For the text-containing cell, return its midpoint in [x, y] coordinate format. 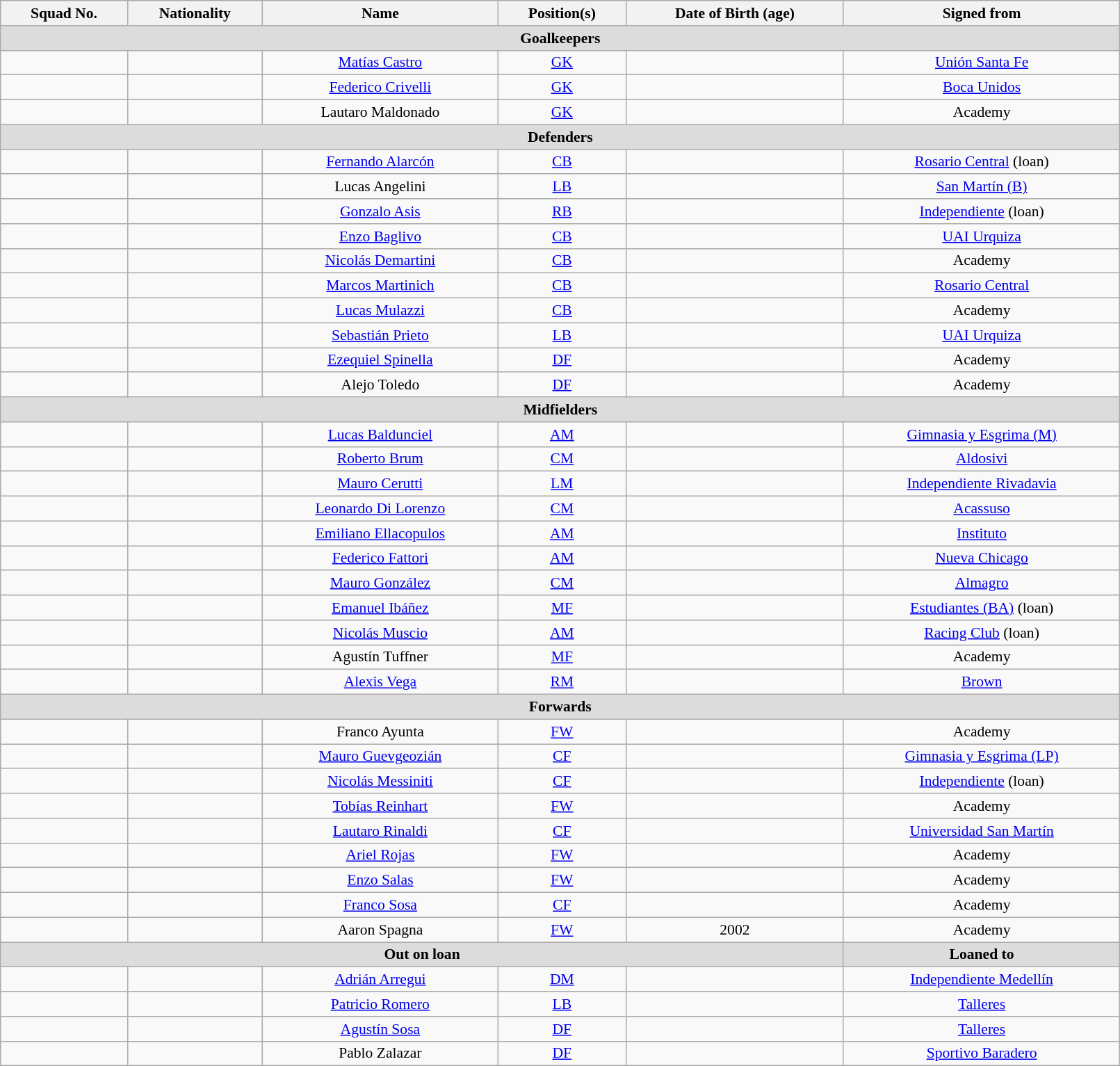
San Martín (B) [982, 187]
Rosario Central [982, 286]
Independiente Rivadavia [982, 484]
Nationality [195, 13]
Acassuso [982, 509]
Lucas Angelini [381, 187]
Independiente Medellín [982, 980]
Federico Fattori [381, 558]
Lautaro Rinaldi [381, 831]
Brown [982, 682]
Squad No. [64, 13]
Tobías Reinhart [381, 806]
Date of Birth (age) [734, 13]
Estudiantes (BA) (loan) [982, 608]
Emanuel Ibáñez [381, 608]
Gimnasia y Esgrima (M) [982, 435]
Name [381, 13]
Patricio Romero [381, 1004]
Goalkeepers [560, 38]
Mauro Cerutti [381, 484]
RM [562, 682]
Sportivo Baradero [982, 1053]
Emiliano Ellacopulos [381, 533]
Roberto Brum [381, 459]
Marcos Martinich [381, 286]
Pablo Zalazar [381, 1053]
Gimnasia y Esgrima (LP) [982, 757]
Unión Santa Fe [982, 63]
Nicolás Messiniti [381, 782]
Enzo Baglivo [381, 236]
Position(s) [562, 13]
Midfielders [560, 410]
Lucas Baldunciel [381, 435]
Ariel Rojas [381, 855]
LM [562, 484]
Alejo Toledo [381, 385]
Nicolás Demartini [381, 261]
Nueva Chicago [982, 558]
DM [562, 980]
Adrián Arregui [381, 980]
Leonardo Di Lorenzo [381, 509]
Aaron Spagna [381, 930]
Mauro Guevgeozián [381, 757]
Gonzalo Asis [381, 211]
Enzo Salas [381, 880]
Lautaro Maldonado [381, 113]
Ezequiel Spinella [381, 360]
Mauro González [381, 583]
Out on loan [423, 955]
Signed from [982, 13]
Matías Castro [381, 63]
Loaned to [982, 955]
Boca Unidos [982, 88]
Nicolás Muscio [381, 633]
Forwards [560, 707]
Almagro [982, 583]
Universidad San Martín [982, 831]
Defenders [560, 137]
Aldosivi [982, 459]
Federico Crivelli [381, 88]
2002 [734, 930]
Alexis Vega [381, 682]
RB [562, 211]
Sebastián Prieto [381, 335]
Franco Ayunta [381, 732]
Instituto [982, 533]
Fernando Alarcón [381, 162]
Agustín Sosa [381, 1029]
Franco Sosa [381, 905]
Lucas Mulazzi [381, 311]
Agustín Tuffner [381, 657]
Racing Club (loan) [982, 633]
Rosario Central (loan) [982, 162]
